Output the (x, y) coordinate of the center of the cell containing the given text.  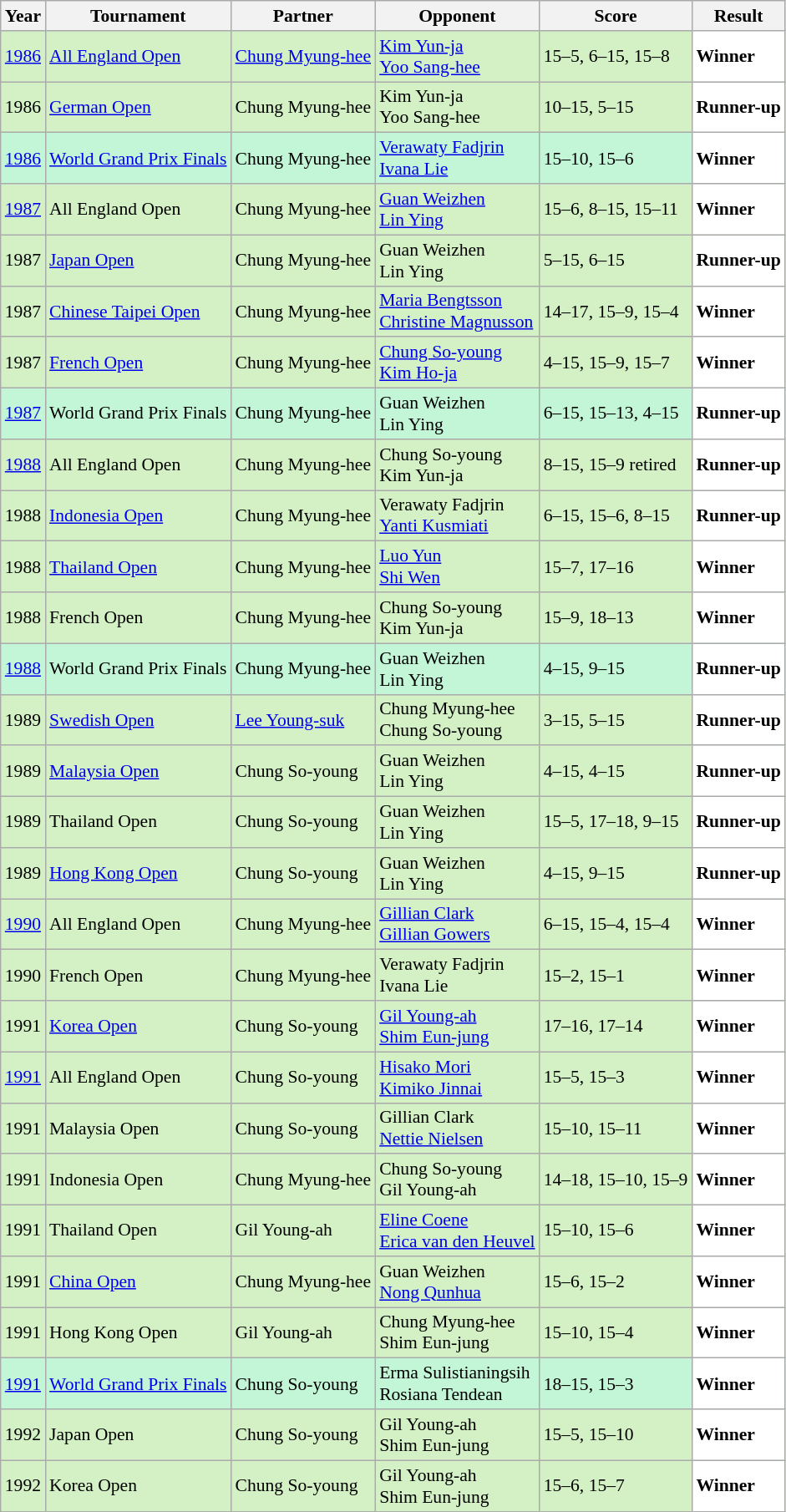
Tournament (138, 16)
Eline Coene Erica van den Heuvel (458, 1231)
8–15, 15–9 retired (616, 464)
Chinese Taipei Open (138, 311)
15–6, 15–2 (616, 1281)
Result (738, 16)
Guan Weizhen Nong Qunhua (458, 1281)
14–18, 15–10, 15–9 (616, 1180)
18–15, 15–3 (616, 1383)
6–15, 15–4, 15–4 (616, 924)
17–16, 17–14 (616, 1026)
Opponent (458, 16)
6–15, 15–6, 8–15 (616, 516)
4–15, 15–9, 15–7 (616, 363)
4–15, 4–15 (616, 772)
15–5, 15–10 (616, 1435)
Chung So-young Gil Young-ah (458, 1180)
Chung Myung-hee Chung So-young (458, 720)
15–6, 15–7 (616, 1485)
Score (616, 16)
Swedish Open (138, 720)
15–10, 15–11 (616, 1128)
Verawaty Fadjrin Yanti Kusmiati (458, 516)
15–2, 15–1 (616, 976)
Gillian Clark Gillian Gowers (458, 924)
15–9, 18–13 (616, 618)
Chung So-young Kim Ho-ja (458, 363)
Gillian Clark Nettie Nielsen (458, 1128)
Hisako Mori Kimiko Jinnai (458, 1078)
Luo Yun Shi Wen (458, 566)
Year (23, 16)
Partner (302, 16)
6–15, 15–13, 4–15 (616, 414)
5–15, 6–15 (616, 261)
15–7, 17–16 (616, 566)
China Open (138, 1281)
14–17, 15–9, 15–4 (616, 311)
10–15, 5–15 (616, 107)
Lee Young-suk (302, 720)
German Open (138, 107)
15–5, 17–18, 9–15 (616, 822)
Erma Sulistianingsih Rosiana Tendean (458, 1383)
3–15, 5–15 (616, 720)
15–5, 15–3 (616, 1078)
15–6, 8–15, 15–11 (616, 209)
Chung Myung-hee Shim Eun-jung (458, 1333)
Maria Bengtsson Christine Magnusson (458, 311)
15–5, 6–15, 15–8 (616, 57)
15–10, 15–4 (616, 1333)
